Locate the cell with the specified text and output its (X, Y) center coordinate. 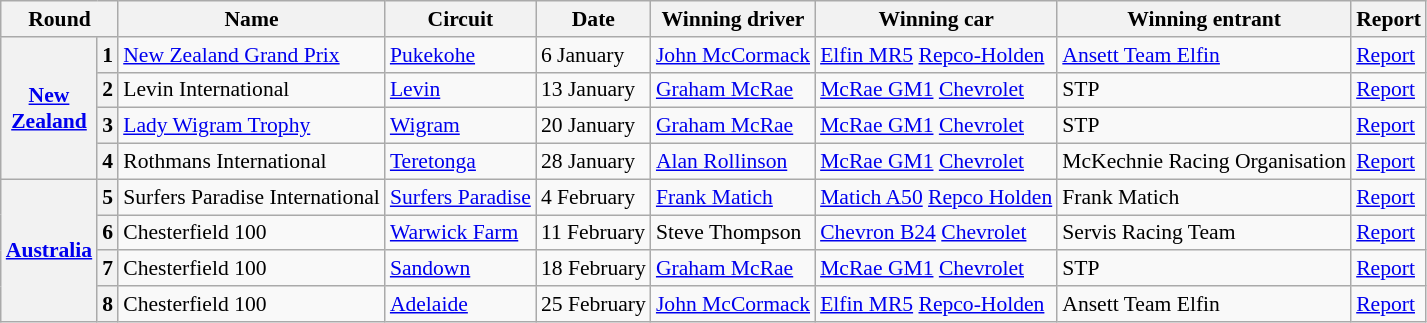
Servis Racing Team (1204, 233)
Pukekohe (460, 55)
Winning car (936, 19)
Adelaide (460, 304)
Levin International (252, 90)
Chevron B24 Chevrolet (936, 233)
McKechnie Racing Organisation (1204, 162)
Winning entrant (1204, 19)
Teretonga (460, 162)
Alan Rollinson (733, 162)
6 January (594, 55)
Round (60, 19)
Wigram (460, 126)
Date (594, 19)
New Zealand Grand Prix (252, 55)
Winning driver (733, 19)
Surfers Paradise International (252, 197)
4 (108, 162)
3 (108, 126)
18 February (594, 269)
13 January (594, 90)
7 (108, 269)
20 January (594, 126)
Surfers Paradise (460, 197)
Circuit (460, 19)
8 (108, 304)
Warwick Farm (460, 233)
25 February (594, 304)
Matich A50 Repco Holden (936, 197)
Name (252, 19)
Lady Wigram Trophy (252, 126)
4 February (594, 197)
2 (108, 90)
6 (108, 233)
Steve Thompson (733, 233)
Levin (460, 90)
Australia (49, 250)
1 (108, 55)
NewZealand (49, 108)
Sandown (460, 269)
5 (108, 197)
28 January (594, 162)
Rothmans International (252, 162)
11 February (594, 233)
